Return (x, y) of the center of cell containing provided text 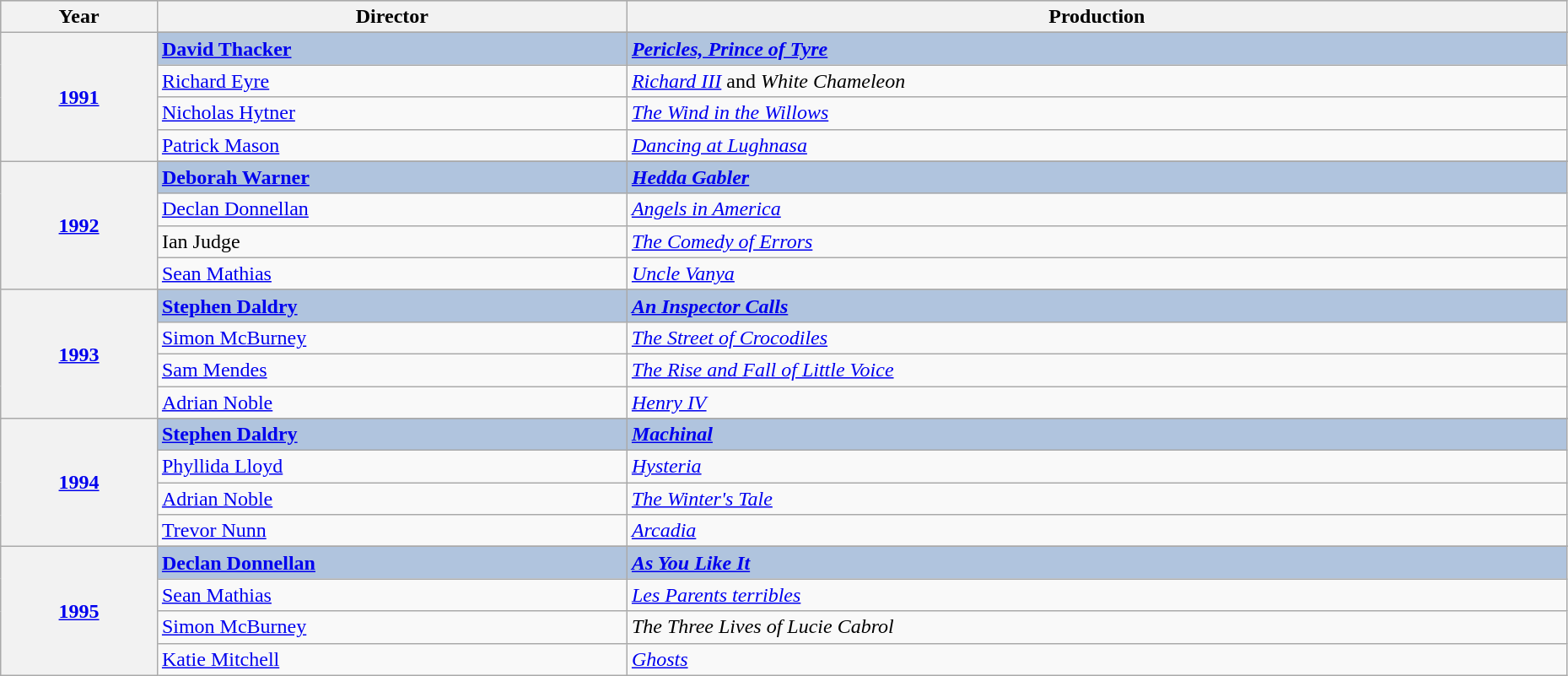
Hysteria (1097, 467)
1994 (79, 483)
The Wind in the Willows (1097, 113)
Ian Judge (391, 241)
Sam Mendes (391, 370)
Richard III and White Chameleon (1097, 81)
Arcadia (1097, 531)
Uncle Vanya (1097, 273)
Nicholas Hytner (391, 113)
Director (391, 17)
Angels in America (1097, 209)
Machinal (1097, 435)
1992 (79, 225)
Pericles, Prince of Tyre (1097, 49)
Dancing at Lughnasa (1097, 145)
Patrick Mason (391, 145)
Hedda Gabler (1097, 177)
Trevor Nunn (391, 531)
1993 (79, 354)
Les Parents terribles (1097, 595)
David Thacker (391, 49)
Year (79, 17)
The Three Lives of Lucie Cabrol (1097, 627)
The Comedy of Errors (1097, 241)
As You Like It (1097, 563)
1995 (79, 611)
The Winter's Tale (1097, 499)
An Inspector Calls (1097, 306)
Henry IV (1097, 403)
Phyllida Lloyd (391, 467)
Production (1097, 17)
Deborah Warner (391, 177)
Katie Mitchell (391, 659)
Richard Eyre (391, 81)
1991 (79, 97)
The Street of Crocodiles (1097, 338)
Ghosts (1097, 659)
The Rise and Fall of Little Voice (1097, 370)
